Detect which cell encompasses the target text, then output its [X, Y] center coordinate. 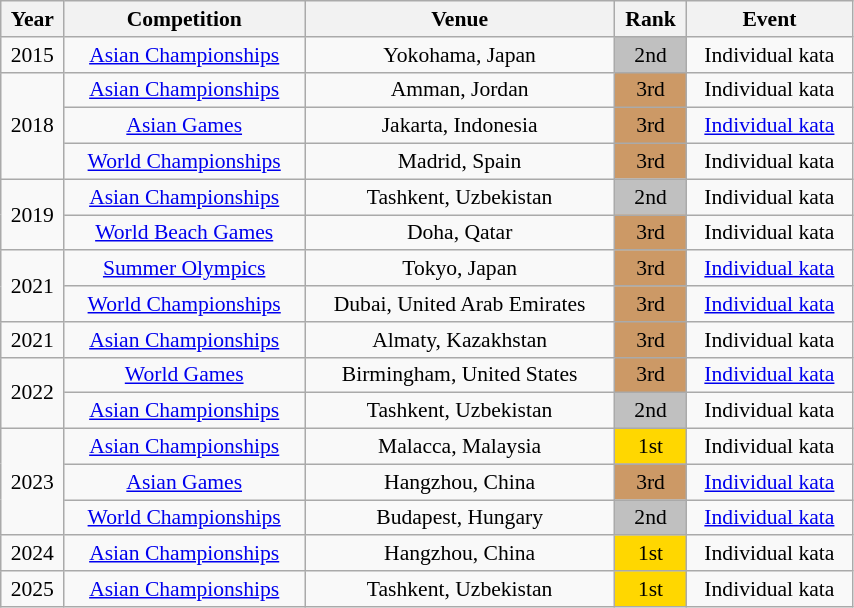
2024 [32, 554]
Rank [651, 19]
Competition [184, 19]
Yokohama, Japan [460, 55]
2019 [32, 214]
2025 [32, 589]
World Games [184, 375]
Jakarta, Indonesia [460, 126]
Malacca, Malaysia [460, 447]
2023 [32, 482]
Madrid, Spain [460, 162]
Tokyo, Japan [460, 269]
2022 [32, 392]
Venue [460, 19]
Year [32, 19]
2015 [32, 55]
Dubai, United Arab Emirates [460, 304]
Summer Olympics [184, 269]
Doha, Qatar [460, 233]
Birmingham, United States [460, 375]
Amman, Jordan [460, 90]
World Beach Games [184, 233]
Budapest, Hungary [460, 518]
Almaty, Kazakhstan [460, 340]
Event [769, 19]
2018 [32, 126]
